Detect which cell encompasses the target text, then output its (x, y) center coordinate. 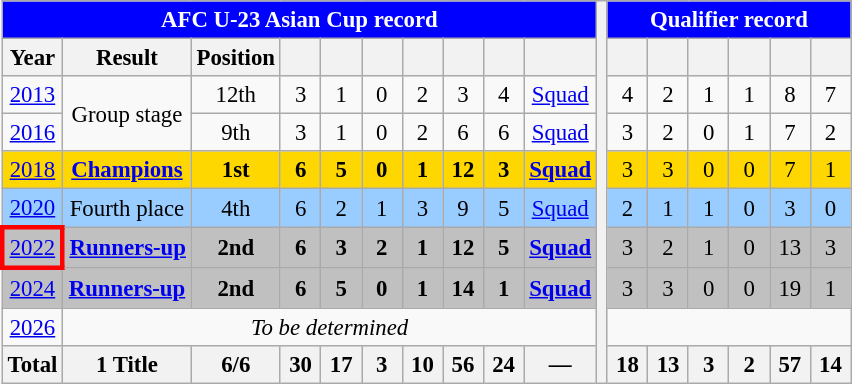
1st (236, 170)
18 (628, 364)
2018 (32, 170)
56 (464, 364)
2022 (32, 248)
19 (790, 288)
9 (464, 208)
24 (504, 364)
9th (236, 133)
2026 (32, 327)
Position (236, 58)
To be determined (330, 327)
AFC U-23 Asian Cup record (299, 20)
17 (342, 364)
2020 (32, 208)
12th (236, 95)
Result (128, 58)
30 (300, 364)
6/6 (236, 364)
Total (32, 364)
Qualifier record (729, 20)
10 (422, 364)
Fourth place (128, 208)
57 (790, 364)
Group stage (128, 114)
2013 (32, 95)
8 (790, 95)
1 Title (128, 364)
Champions (128, 170)
— (560, 364)
2016 (32, 133)
2024 (32, 288)
4th (236, 208)
Year (32, 58)
